Output the [X, Y] coordinate of the center of the cell containing the given text.  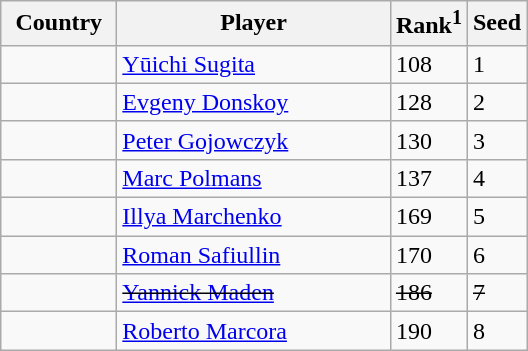
Seed [496, 24]
Evgeny Donskoy [254, 102]
Peter Gojowczyk [254, 140]
130 [428, 140]
Yūichi Sugita [254, 64]
108 [428, 64]
6 [496, 255]
3 [496, 140]
Yannick Maden [254, 293]
1 [496, 64]
169 [428, 217]
4 [496, 178]
5 [496, 217]
Player [254, 24]
128 [428, 102]
Country [59, 24]
Rank1 [428, 24]
170 [428, 255]
8 [496, 331]
Roman Safiullin [254, 255]
Illya Marchenko [254, 217]
186 [428, 293]
Roberto Marcora [254, 331]
190 [428, 331]
7 [496, 293]
Marc Polmans [254, 178]
2 [496, 102]
137 [428, 178]
